Output the (x, y) coordinate of the center of the cell containing the given text.  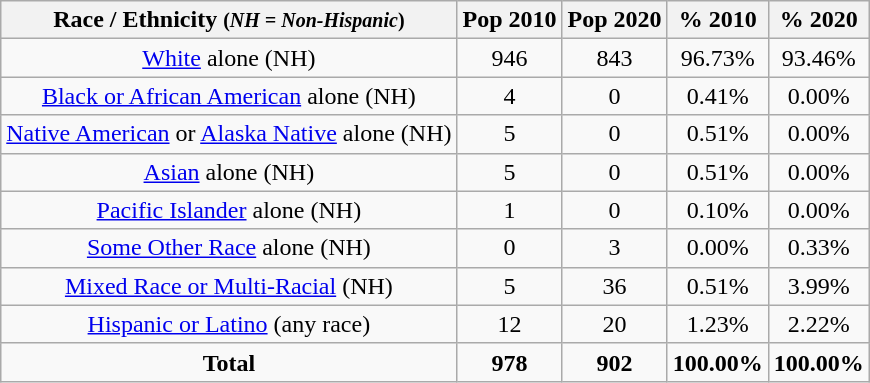
36 (614, 286)
20 (614, 324)
1.23% (718, 324)
Black or African American alone (NH) (229, 96)
978 (510, 362)
Asian alone (NH) (229, 172)
Pacific Islander alone (NH) (229, 210)
Total (229, 362)
Race / Ethnicity (NH = Non-Hispanic) (229, 20)
4 (510, 96)
Mixed Race or Multi-Racial (NH) (229, 286)
93.46% (818, 58)
0.33% (818, 248)
946 (510, 58)
Pop 2020 (614, 20)
96.73% (718, 58)
Hispanic or Latino (any race) (229, 324)
12 (510, 324)
2.22% (818, 324)
1 (510, 210)
Pop 2010 (510, 20)
0.10% (718, 210)
White alone (NH) (229, 58)
902 (614, 362)
843 (614, 58)
3 (614, 248)
0.41% (718, 96)
Native American or Alaska Native alone (NH) (229, 134)
% 2010 (718, 20)
% 2020 (818, 20)
Some Other Race alone (NH) (229, 248)
3.99% (818, 286)
